Scan for the cell matching the given text and deliver its (X, Y) coordinate at center. 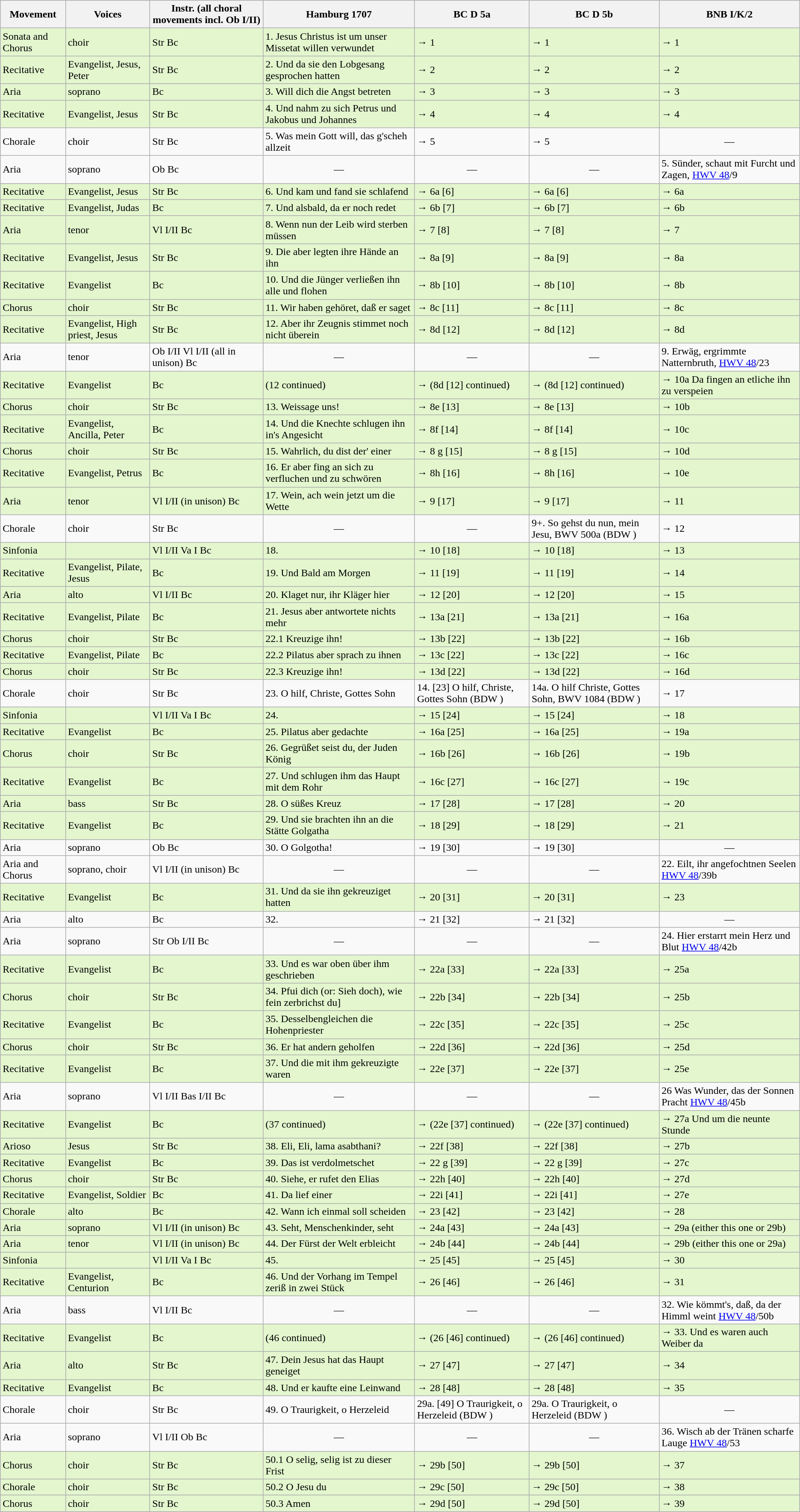
(37 continued) (339, 1124)
→ 25b (729, 997)
Evangelist, High priest, Jesus (108, 330)
11. Wir haben gehöret, daß er saget (339, 307)
31. Und da sie ihn gekreuziget hatten (339, 897)
29. Und sie brachten ihn an die Stätte Golgatha (339, 825)
4. Und nahm zu sich Petrus und Jakobus und Johannes (339, 114)
27. Und schlugen ihm das Haupt mit dem Rohr (339, 782)
→ 19c (729, 782)
Voices (108, 15)
Evangelist, Ancilla, Peter (108, 429)
9. Die aber legten ihre Hände an ihn (339, 257)
soprano, choir (108, 870)
45. (339, 1260)
→ 7 (729, 230)
7. Und alsbald, da er noch redet (339, 208)
33. Und es war oben über ihm geschrieben (339, 969)
22.2 Pilatus aber sprach zu ihnen (339, 655)
50.2 O Jesu du (339, 1487)
→ 27e (729, 1195)
14. Und die Knechte schlugen ihn in's Angesicht (339, 429)
Evangelist, Petrus (108, 473)
→ 35 (729, 1388)
→ 12 (729, 529)
→ 14 (729, 572)
48. Und er kaufte eine Leinwand (339, 1388)
35. Desselbengleichen die Hohenpriester (339, 1024)
Sonata and Chorus (33, 42)
28. O süßes Kreuz (339, 803)
Instr. (all choral movements incl. Ob I/II) (207, 15)
20. Klaget nur, ihr Kläger hier (339, 595)
Evangelist, Soldier (108, 1195)
→ 23 (729, 897)
→ 28 (729, 1211)
→ 19a (729, 732)
49. O Traurigkeit, o Herzeleid (339, 1409)
12. Aber ihr Zeugnis stimmet noch nicht überein (339, 330)
→ 18 (729, 715)
14. [23] O hilf, Christe, Gottes Sohn (BDW ) (472, 694)
3. Will dich die Angst betreten (339, 92)
→ 8c (729, 307)
22.3 Kreuzige ihn! (339, 671)
40. Siehe, er rufet den Elias (339, 1179)
9. Erwäg, ergrimmte Natternbruth, HWV 48/23 (729, 357)
→ 16a (729, 617)
→ 25d (729, 1047)
→ 10b (729, 407)
Vl I/II Ob Bc (207, 1438)
→ 27b (729, 1146)
→ 16d (729, 671)
→ 10c (729, 429)
16. Er aber fing an sich zu verfluchen und zu schwören (339, 473)
29a. O Traurigkeit, o Herzeleid (BDW ) (594, 1409)
37. Und die mit ihm gekreuzigte waren (339, 1069)
14a. O hilf Christe, Gottes Sohn, BWV 1084 (BDW ) (594, 694)
44. Der Fürst der Welt erbleicht (339, 1244)
Hamburg 1707 (339, 15)
(12 continued) (339, 385)
→ 16c (729, 655)
9+. So gehst du nun, mein Jesu, BWV 500a (BDW ) (594, 529)
39. Das ist verdolmetschet (339, 1163)
→ 19b (729, 753)
24. Hier erstarrt mein Herz und Blut HWV 48/42b (729, 941)
24. (339, 715)
15. Wahrlich, du dist der' einer (339, 451)
Movement (33, 15)
→ 20 (729, 803)
(46 continued) (339, 1338)
→ 10e (729, 473)
19. Und Bald am Morgen (339, 572)
18. (339, 551)
→ 33. Und es waren auch Weiber da (729, 1338)
6. Und kam und fand sie schlafend (339, 191)
41. Da lief einer (339, 1195)
→ 38 (729, 1487)
36. Er hat andern geholfen (339, 1047)
26. Gegrüßet seist du, der Juden König (339, 753)
2. Und da sie den Lobgesang gesprochen hatten (339, 70)
→ 15 (729, 595)
Vl I/II Bas I/II Bc (207, 1097)
46. Und der Vorhang im Tempel zeriß in zwei Stück (339, 1282)
43. Seht, Menschenkinder, seht (339, 1228)
Arioso (33, 1146)
Evangelist, Pilate, Jesus (108, 572)
32. (339, 919)
5. Was mein Gott will, das g'scheh allzeit (339, 142)
47. Dein Jesus hat das Haupt geneiget (339, 1365)
Evangelist, Judas (108, 208)
Evangelist, Jesus, Peter (108, 70)
26 Was Wunder, das der Sonnen Pracht HWV 48/45b (729, 1097)
→ 29b (either this one or 29a) (729, 1244)
→ 27c (729, 1163)
→ 10d (729, 451)
Str Ob I/II Bc (207, 941)
38. Eli, Eli, lama asabthani? (339, 1146)
→ 27a Und um die neunte Stunde (729, 1124)
Jesus (108, 1146)
→ 34 (729, 1365)
→ 8d (729, 330)
→ 16b (729, 639)
→ 6b (729, 208)
→ 6a (729, 191)
22.1 Kreuzige ihn! (339, 639)
5. Sünder, schaut mit Furcht und Zagen, HWV 48/9 (729, 169)
42. Wann ich einmal soll scheiden (339, 1211)
→ 31 (729, 1282)
23. O hilf, Christe, Gottes Sohn (339, 694)
17. Wein, ach wein jetzt um die Wette (339, 501)
→ 8a (729, 257)
Ob I/II Vl I/II (all in unison) Bc (207, 357)
21. Jesus aber antwortete nichts mehr (339, 617)
→ 39 (729, 1503)
→ 30 (729, 1260)
→ 27d (729, 1179)
Aria and Chorus (33, 870)
32. Wie kömmt's, daß, da der Himml weint HWV 48/50b (729, 1310)
30. O Golgotha! (339, 847)
→ 29a (either this one or 29b) (729, 1228)
10. Und die Jünger verließen ihn alle und flohen (339, 285)
→ 37 (729, 1465)
BC D 5b (594, 15)
→ 25e (729, 1069)
→ 25a (729, 969)
25. Pilatus aber gedachte (339, 732)
36. Wisch ab der Tränen scharfe Lauge HWV 48/53 (729, 1438)
1. Jesus Christus ist um unser Missetat willen verwundet (339, 42)
13. Weissage uns! (339, 407)
34. Pfui dich (or: Sieh doch), wie fein zerbrichst du] (339, 997)
Evangelist, Centurion (108, 1282)
→ 17 (729, 694)
50.1 O selig, selig ist zu dieser Frist (339, 1465)
8. Wenn nun der Leib wird sterben müssen (339, 230)
→ 8b (729, 285)
→ 13 (729, 551)
29a. [49] O Traurigkeit, o Herzeleid (BDW ) (472, 1409)
→ 10a Da fingen an etliche ihn zu verspeien (729, 385)
→ 25c (729, 1024)
BC D 5a (472, 15)
→ 21 (729, 825)
22. Eilt, ihr angefochtnen Seelen HWV 48/39b (729, 870)
→ 11 (729, 501)
50.3 Amen (339, 1503)
BNB I/K/2 (729, 15)
